Return [X, Y] of the center of cell containing provided text 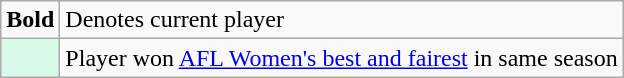
Bold [30, 20]
Denotes current player [342, 20]
Player won AFL Women's best and fairest in same season [342, 58]
